From the cell containing the given text, extract its center point as [X, Y] coordinate. 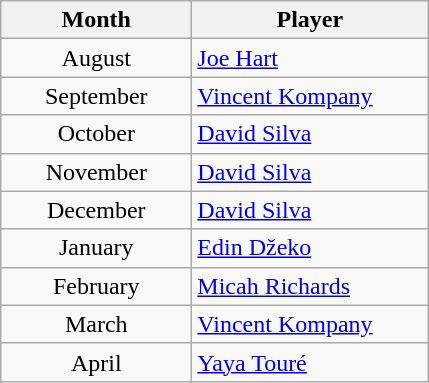
January [96, 248]
Micah Richards [310, 286]
April [96, 362]
Month [96, 20]
August [96, 58]
Edin Džeko [310, 248]
February [96, 286]
November [96, 172]
Yaya Touré [310, 362]
Joe Hart [310, 58]
September [96, 96]
Player [310, 20]
December [96, 210]
March [96, 324]
October [96, 134]
